Return the [X, Y] coordinate for the center point of the cell that contains the specified text.  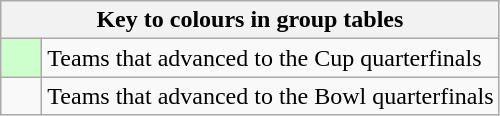
Key to colours in group tables [250, 20]
Teams that advanced to the Cup quarterfinals [270, 58]
Teams that advanced to the Bowl quarterfinals [270, 96]
